From the cell containing the given text, extract its center point as [X, Y] coordinate. 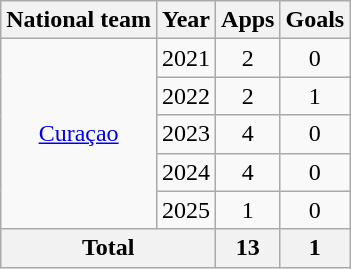
2023 [186, 134]
National team [79, 20]
Year [186, 20]
Goals [315, 20]
13 [248, 248]
Apps [248, 20]
2024 [186, 172]
2022 [186, 96]
2025 [186, 210]
Total [108, 248]
Curaçao [79, 134]
2021 [186, 58]
